Scan for the cell matching the given text and deliver its (X, Y) coordinate at center. 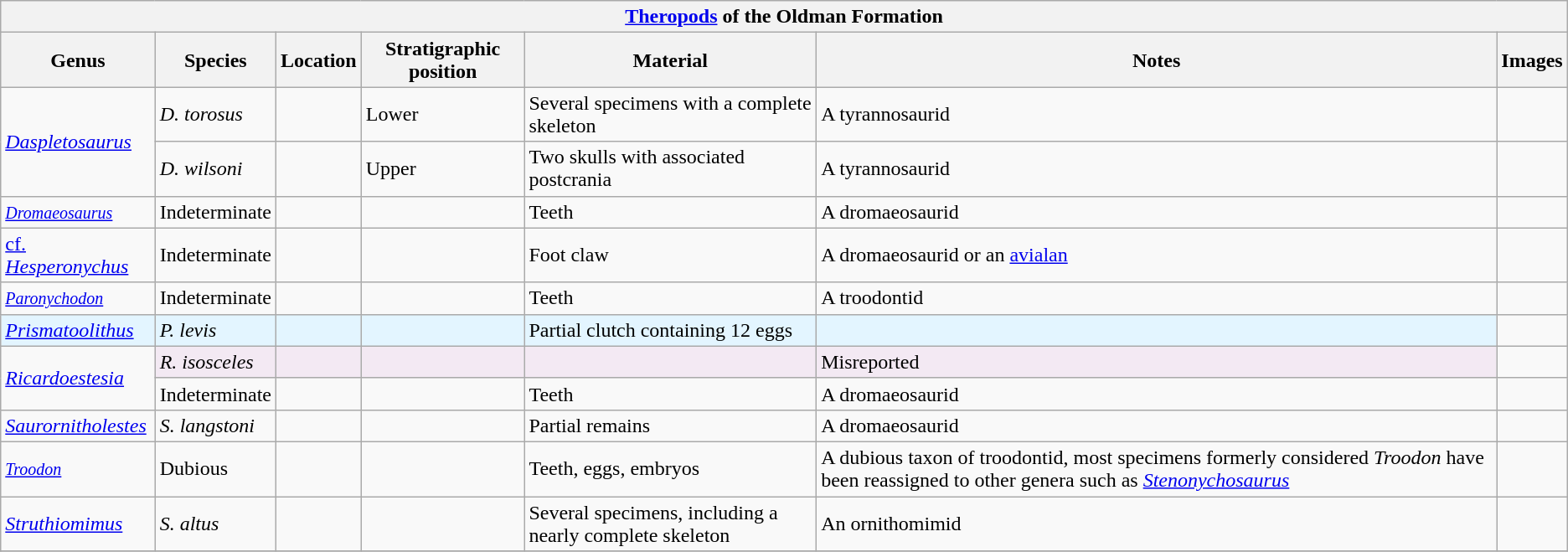
Several specimens with a complete skeleton (670, 114)
Lower (442, 114)
Upper (442, 169)
Misreported (1157, 362)
Genus (78, 60)
Saurornitholestes (78, 426)
Material (670, 60)
Ricardoestesia (78, 378)
Troodon (78, 469)
Partial clutch containing 12 eggs (670, 330)
Struthiomimus (78, 523)
Daspletosaurus (78, 142)
Images (1532, 60)
Theropods of the Oldman Formation (784, 17)
Several specimens, including a nearly complete skeleton (670, 523)
Paronychodon (78, 298)
S. langstoni (215, 426)
S. altus (215, 523)
Notes (1157, 60)
Foot claw (670, 255)
An ornithomimid (1157, 523)
D. torosus (215, 114)
Partial remains (670, 426)
Teeth, eggs, embryos (670, 469)
P. levis (215, 330)
Stratigraphic position (442, 60)
A troodontid (1157, 298)
A dubious taxon of troodontid, most specimens formerly considered Troodon have been reassigned to other genera such as Stenonychosaurus (1157, 469)
Dromaeosaurus (78, 212)
Prismatoolithus (78, 330)
Dubious (215, 469)
Species (215, 60)
Location (318, 60)
D. wilsoni (215, 169)
cf. Hesperonychus (78, 255)
A dromaeosaurid or an avialan (1157, 255)
Two skulls with associated postcrania (670, 169)
R. isosceles (215, 362)
